Extract the [X, Y] coordinate from the center of the cell holding the provided text.  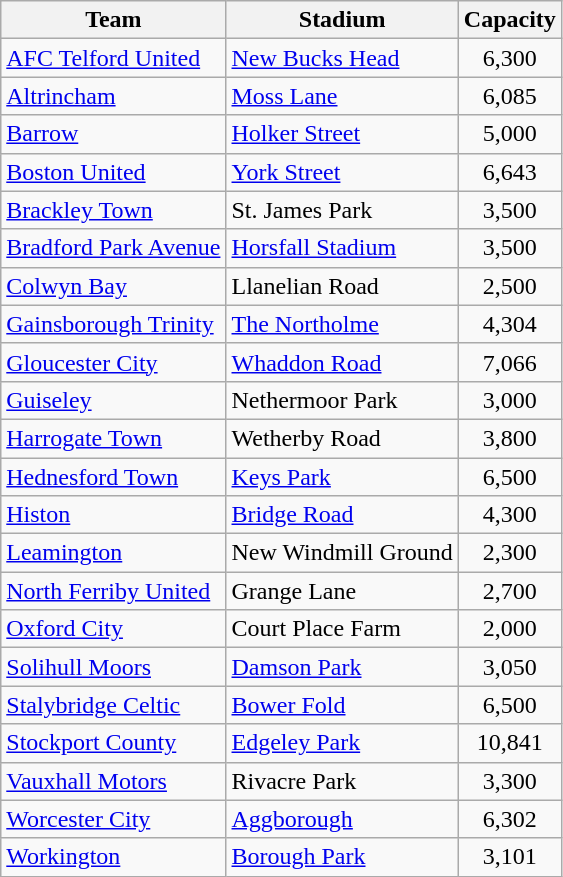
10,841 [510, 743]
Keys Park [342, 477]
York Street [342, 172]
Altrincham [114, 96]
Holker Street [342, 134]
Worcester City [114, 819]
Nethermoor Park [342, 400]
The Northolme [342, 324]
Damson Park [342, 667]
Gainsborough Trinity [114, 324]
Hednesford Town [114, 477]
Capacity [510, 20]
Edgeley Park [342, 743]
Grange Lane [342, 591]
Horsfall Stadium [342, 248]
Bridge Road [342, 515]
Wetherby Road [342, 438]
North Ferriby United [114, 591]
Whaddon Road [342, 362]
2,500 [510, 286]
AFC Telford United [114, 58]
Histon [114, 515]
2,000 [510, 629]
Stadium [342, 20]
Borough Park [342, 857]
3,050 [510, 667]
Stalybridge Celtic [114, 705]
2,700 [510, 591]
7,066 [510, 362]
3,300 [510, 781]
Stockport County [114, 743]
Brackley Town [114, 210]
Vauxhall Motors [114, 781]
Barrow [114, 134]
Moss Lane [342, 96]
Workington [114, 857]
St. James Park [342, 210]
Aggborough [342, 819]
6,302 [510, 819]
Solihull Moors [114, 667]
3,101 [510, 857]
Court Place Farm [342, 629]
Rivacre Park [342, 781]
Llanelian Road [342, 286]
6,643 [510, 172]
Team [114, 20]
Harrogate Town [114, 438]
New Windmill Ground [342, 553]
Oxford City [114, 629]
2,300 [510, 553]
Colwyn Bay [114, 286]
3,800 [510, 438]
Bradford Park Avenue [114, 248]
6,085 [510, 96]
New Bucks Head [342, 58]
Leamington [114, 553]
Bower Fold [342, 705]
Gloucester City [114, 362]
4,300 [510, 515]
Boston United [114, 172]
Guiseley [114, 400]
5,000 [510, 134]
6,300 [510, 58]
4,304 [510, 324]
3,000 [510, 400]
